Identify which cell holds the provided text, then report its (x, y) central coordinate. 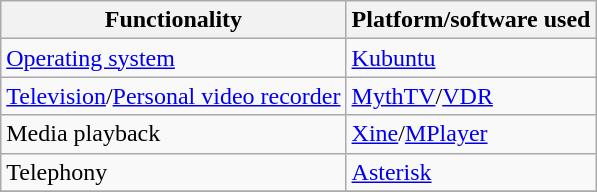
Television/Personal video recorder (174, 96)
Asterisk (471, 172)
Media playback (174, 134)
Functionality (174, 20)
Telephony (174, 172)
Xine/MPlayer (471, 134)
Operating system (174, 58)
Kubuntu (471, 58)
Platform/software used (471, 20)
MythTV/VDR (471, 96)
